Provide the (X, Y) coordinate of the cell's center where the given text is located.  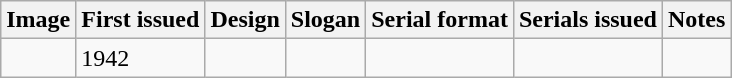
Image (38, 20)
Serials issued (588, 20)
Notes (696, 20)
1942 (140, 58)
Slogan (325, 20)
Serial format (440, 20)
Design (245, 20)
First issued (140, 20)
